Scan for the cell matching the given text and deliver its (X, Y) coordinate at center. 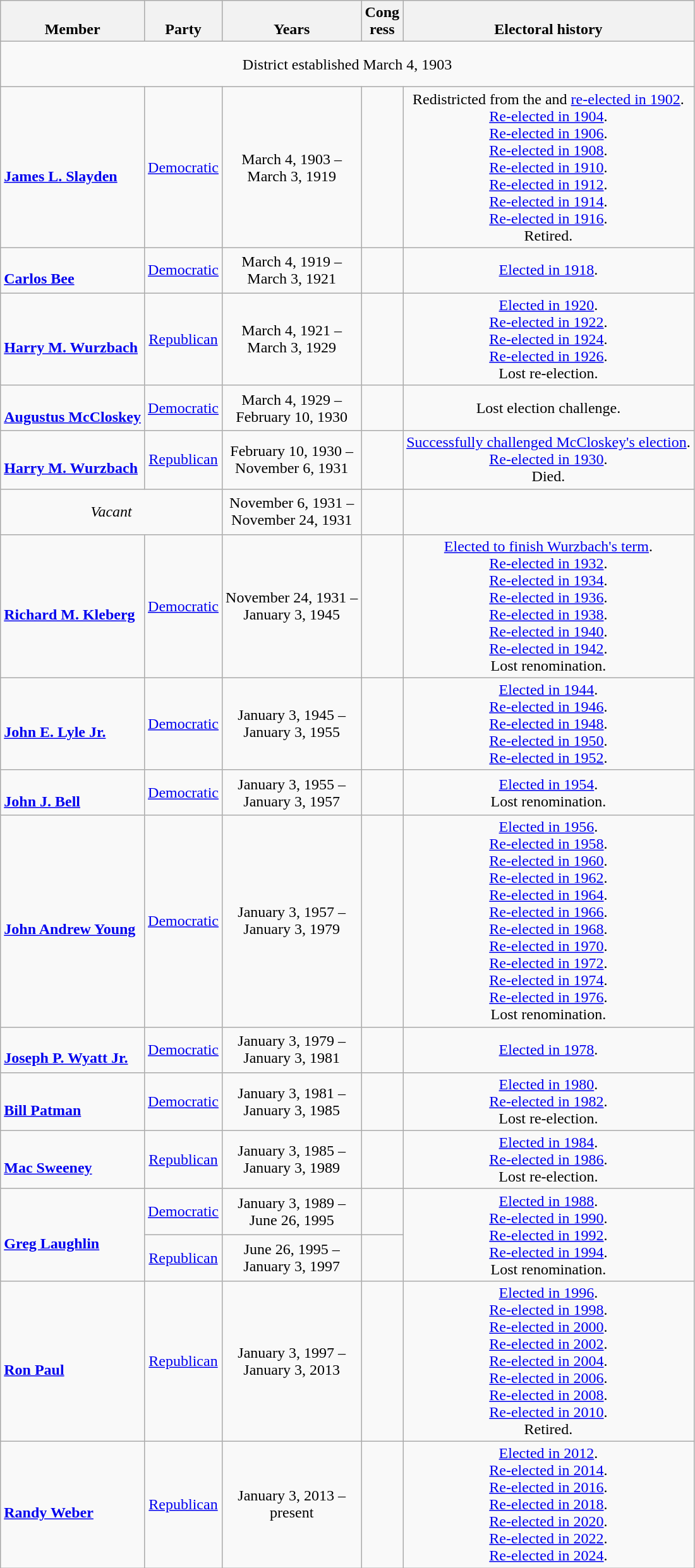
John Andrew Young (73, 921)
James L. Slayden (73, 167)
Member (73, 21)
Carlos Bee (73, 270)
March 4, 1903 –March 3, 1919 (292, 167)
Vacant (111, 512)
Elected in 1944.Re-elected in 1946.Re-elected in 1948.Re-elected in 1950.Re-elected in 1952. (548, 724)
Elected in 1980.Re-elected in 1982.Lost re-election. (548, 1101)
Elected in 1954.Lost renomination. (548, 793)
Elected in 1920.Re-elected in 1922.Re-elected in 1924.Re-elected in 1926.Lost re-election. (548, 339)
Elected in 1988.Re-elected in 1990.Re-elected in 1992.Re-elected in 1994.Lost renomination. (548, 1235)
Ron Paul (73, 1361)
Elected in 1984.Re-elected in 1986.Lost re-election. (548, 1159)
Party (183, 21)
Elected in 1918. (548, 270)
Successfully challenged McCloskey's election.Re-elected in 1930.Died. (548, 460)
Years (292, 21)
Randy Weber (73, 1504)
March 4, 1929 –February 10, 1930 (292, 408)
January 3, 1979 –January 3, 1981 (292, 1050)
Elected in 1978. (548, 1050)
January 3, 1997 –January 3, 2013 (292, 1361)
John J. Bell (73, 793)
Electoral history (548, 21)
Augustus McCloskey (73, 408)
January 3, 1981 –January 3, 1985 (292, 1101)
January 3, 1955 –January 3, 1957 (292, 793)
March 4, 1919 –March 3, 1921 (292, 270)
January 3, 1985 –January 3, 1989 (292, 1159)
March 4, 1921 –March 3, 1929 (292, 339)
Bill Patman (73, 1101)
Greg Laughlin (73, 1235)
January 3, 1945 –January 3, 1955 (292, 724)
January 3, 1957 –January 3, 1979 (292, 921)
District established March 4, 1903 (347, 64)
Lost election challenge. (548, 408)
Mac Sweeney (73, 1159)
February 10, 1930 –November 6, 1931 (292, 460)
November 6, 1931 –November 24, 1931 (292, 512)
John E. Lyle Jr. (73, 724)
January 3, 1989 –June 26, 1995 (292, 1211)
November 24, 1931 –January 3, 1945 (292, 606)
Richard M. Kleberg (73, 606)
June 26, 1995 –January 3, 1997 (292, 1258)
Joseph P. Wyatt Jr. (73, 1050)
January 3, 2013 –present (292, 1504)
Congress (382, 21)
Elected in 2012.Re-elected in 2014.Re-elected in 2016.Re-elected in 2018.Re-elected in 2020.Re-elected in 2022.Re-elected in 2024. (548, 1504)
